Search for the cell housing the specified text and yield its (X, Y) center coordinate. 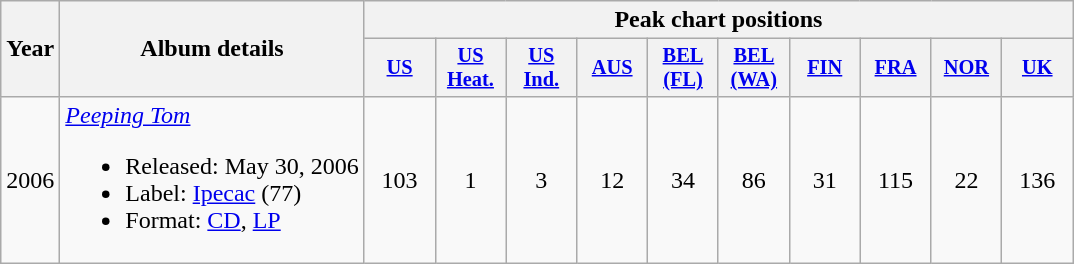
2006 (30, 180)
Year (30, 49)
BEL(FL) (684, 68)
FRA (896, 68)
USHeat. (470, 68)
103 (400, 180)
BEL(WA) (754, 68)
Peeping TomReleased: May 30, 2006Label: Ipecac (77)Format: CD, LP (212, 180)
86 (754, 180)
22 (966, 180)
UK (1038, 68)
FIN (824, 68)
US (400, 68)
1 (470, 180)
3 (542, 180)
136 (1038, 180)
NOR (966, 68)
Album details (212, 49)
34 (684, 180)
31 (824, 180)
USInd. (542, 68)
Peak chart positions (718, 20)
115 (896, 180)
12 (612, 180)
AUS (612, 68)
